Return the (X, Y) coordinate for the center point of the cell that contains the specified text.  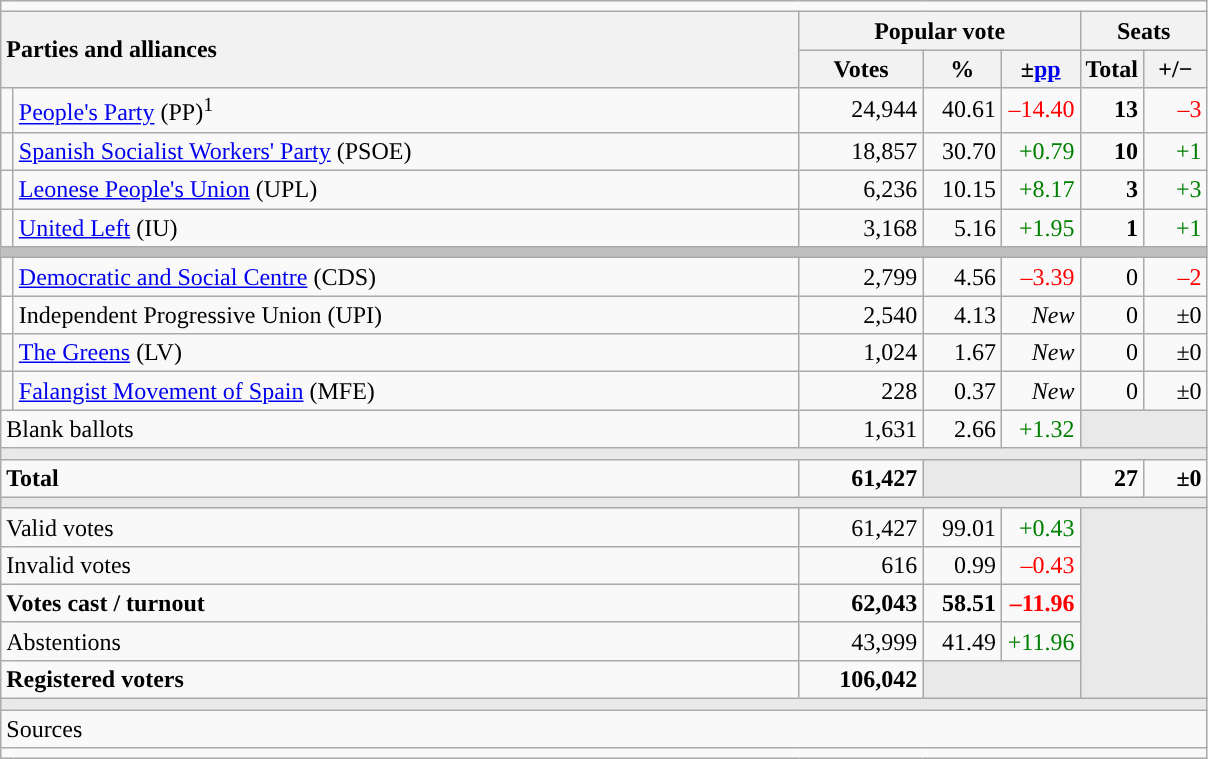
30.70 (962, 151)
Popular vote (940, 31)
43,999 (861, 641)
2,540 (861, 315)
106,042 (861, 679)
+3 (1176, 190)
Abstentions (400, 641)
62,043 (861, 603)
–14.40 (1040, 110)
2,799 (861, 277)
Seats (1144, 31)
1,631 (861, 429)
+0.79 (1040, 151)
–3 (1176, 110)
Falangist Movement of Spain (MFE) (406, 391)
Independent Progressive Union (UPI) (406, 315)
+/− (1176, 69)
The Greens (LV) (406, 353)
+8.17 (1040, 190)
1,024 (861, 353)
24,944 (861, 110)
228 (861, 391)
1 (1112, 228)
+11.96 (1040, 641)
41.49 (962, 641)
99.01 (962, 527)
27 (1112, 478)
–2 (1176, 277)
±pp (1040, 69)
Leonese People's Union (UPL) (406, 190)
United Left (IU) (406, 228)
58.51 (962, 603)
3,168 (861, 228)
Blank ballots (400, 429)
Democratic and Social Centre (CDS) (406, 277)
2.66 (962, 429)
Invalid votes (400, 565)
40.61 (962, 110)
+1.95 (1040, 228)
Sources (604, 729)
4.13 (962, 315)
People's Party (PP)1 (406, 110)
3 (1112, 190)
1.67 (962, 353)
Parties and alliances (400, 50)
13 (1112, 110)
Registered voters (400, 679)
0.37 (962, 391)
Votes (861, 69)
6,236 (861, 190)
Spanish Socialist Workers' Party (PSOE) (406, 151)
–11.96 (1040, 603)
616 (861, 565)
Valid votes (400, 527)
–3.39 (1040, 277)
+0.43 (1040, 527)
% (962, 69)
10 (1112, 151)
–0.43 (1040, 565)
5.16 (962, 228)
0.99 (962, 565)
10.15 (962, 190)
18,857 (861, 151)
+1.32 (1040, 429)
4.56 (962, 277)
Votes cast / turnout (400, 603)
